Identify which cell holds the provided text, then report its (x, y) central coordinate. 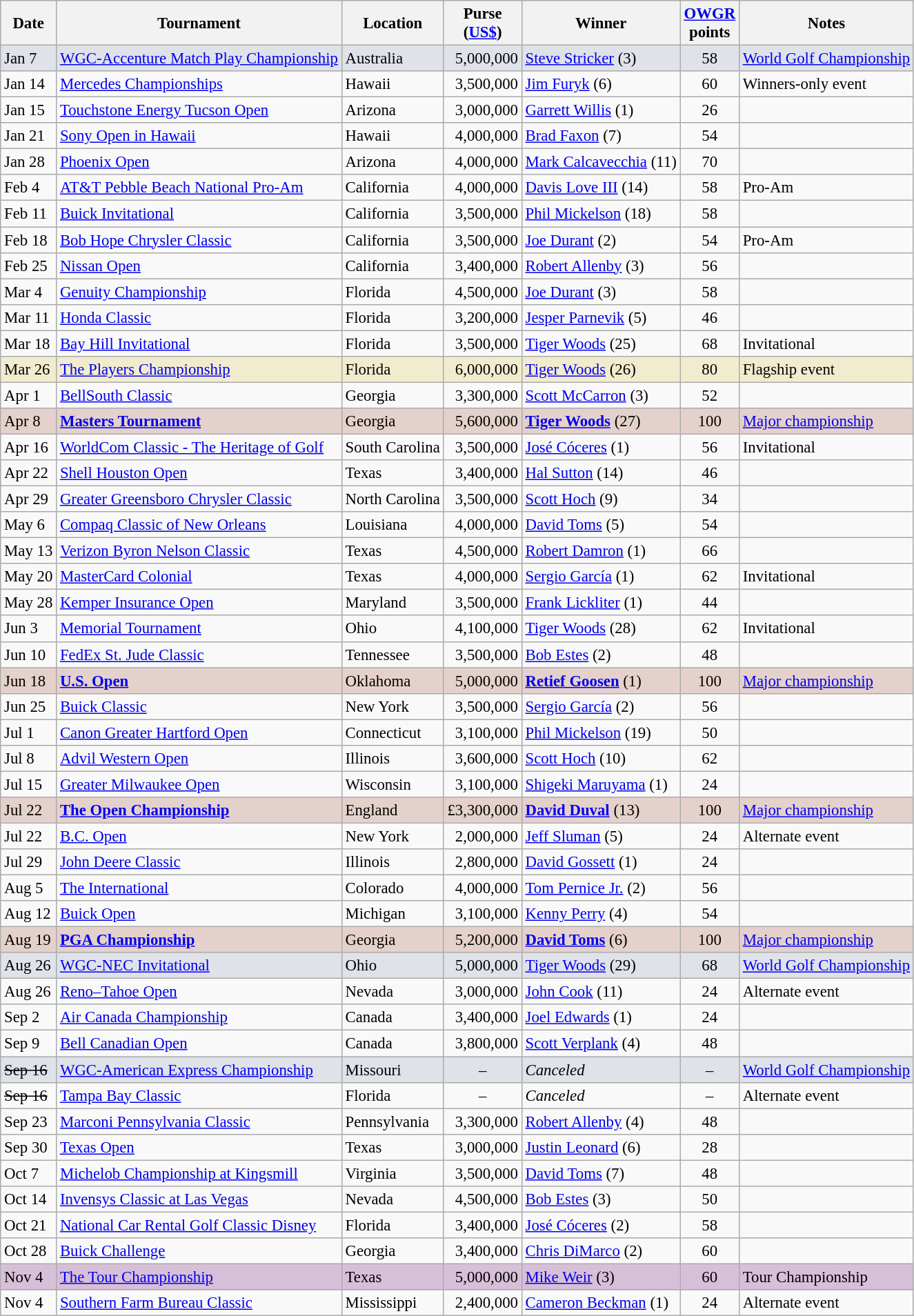
Jul 15 (29, 784)
Robert Allenby (4) (601, 1121)
Tour Championship (826, 1277)
Oct 28 (29, 1251)
Scott Hoch (10) (601, 759)
Texas Open (199, 1147)
AT&T Pebble Beach National Pro-Am (199, 188)
Jan 15 (29, 110)
Mar 4 (29, 292)
70 (709, 162)
Compaq Classic of New Orleans (199, 525)
66 (709, 551)
Jul 1 (29, 732)
David Gossett (1) (601, 862)
Notes (826, 23)
Nissan Open (199, 266)
Tampa Bay Classic (199, 1095)
Garrett Willis (1) (601, 110)
May 13 (29, 551)
Memorial Tournament (199, 629)
Mississippi (393, 1303)
WGC-Accenture Match Play Championship (199, 59)
Date (29, 23)
National Car Rental Golf Classic Disney (199, 1225)
Joe Durant (3) (601, 292)
Honda Classic (199, 317)
Bob Estes (2) (601, 655)
U.S. Open (199, 681)
Buick Invitational (199, 214)
Michelob Championship at Kingsmill (199, 1173)
Jun 18 (29, 681)
Mar 18 (29, 343)
£3,300,000 (483, 810)
Winners-only event (826, 84)
Jan 14 (29, 84)
Oct 7 (29, 1173)
Louisiana (393, 525)
Joel Edwards (1) (601, 1017)
BellSouth Classic (199, 395)
Jesper Parnevik (5) (601, 317)
Sep 23 (29, 1121)
Buick Open (199, 914)
OWGRpoints (709, 23)
Davis Love III (14) (601, 188)
Feb 25 (29, 266)
The Open Championship (199, 810)
80 (709, 370)
Jun 3 (29, 629)
Maryland (393, 603)
Greater Greensboro Chrysler Classic (199, 499)
Phil Mickelson (18) (601, 214)
Sony Open in Hawaii (199, 136)
Phil Mickelson (19) (601, 732)
5,600,000 (483, 421)
52 (709, 395)
South Carolina (393, 447)
The Players Championship (199, 370)
Tournament (199, 23)
Aug 12 (29, 914)
28 (709, 1147)
Justin Leonard (6) (601, 1147)
Invensys Classic at Las Vegas (199, 1199)
Bob Estes (3) (601, 1199)
Sep 2 (29, 1017)
Mar 26 (29, 370)
David Toms (7) (601, 1173)
José Cóceres (2) (601, 1225)
Scott Verplank (4) (601, 1044)
Purse(US$) (483, 23)
Bell Canadian Open (199, 1044)
Colorado (393, 888)
Feb 4 (29, 188)
6,000,000 (483, 370)
B.C. Open (199, 836)
44 (709, 603)
Chris DiMarco (2) (601, 1251)
John Cook (11) (601, 992)
Michigan (393, 914)
Buick Challenge (199, 1251)
Winner (601, 23)
Kemper Insurance Open (199, 603)
3,800,000 (483, 1044)
Mark Calcavecchia (11) (601, 162)
May 6 (29, 525)
The International (199, 888)
Jan 21 (29, 136)
Connecticut (393, 732)
Jun 10 (29, 655)
Sergio García (1) (601, 577)
Scott Hoch (9) (601, 499)
Sep 9 (29, 1044)
Tennessee (393, 655)
Tom Pernice Jr. (2) (601, 888)
Oklahoma (393, 681)
Australia (393, 59)
David Duval (13) (601, 810)
Phoenix Open (199, 162)
26 (709, 110)
Jeff Sluman (5) (601, 836)
Joe Durant (2) (601, 240)
North Carolina (393, 499)
Advil Western Open (199, 759)
Apr 22 (29, 473)
Bob Hope Chrysler Classic (199, 240)
4,100,000 (483, 629)
Oct 14 (29, 1199)
Missouri (393, 1070)
Tiger Woods (27) (601, 421)
Apr 29 (29, 499)
34 (709, 499)
Sergio García (2) (601, 706)
Reno–Tahoe Open (199, 992)
Mike Weir (3) (601, 1277)
Flagship event (826, 370)
Apr 8 (29, 421)
Shell Houston Open (199, 473)
Robert Damron (1) (601, 551)
The Tour Championship (199, 1277)
Tiger Woods (26) (601, 370)
Air Canada Championship (199, 1017)
Jul 8 (29, 759)
José Cóceres (1) (601, 447)
Buick Classic (199, 706)
Greater Milwaukee Open (199, 784)
WGC-NEC Invitational (199, 966)
Oct 21 (29, 1225)
5,200,000 (483, 940)
Hal Sutton (14) (601, 473)
Scott McCarron (3) (601, 395)
Apr 16 (29, 447)
England (393, 810)
Jan 28 (29, 162)
Location (393, 23)
David Toms (6) (601, 940)
Masters Tournament (199, 421)
Virginia (393, 1173)
WGC-American Express Championship (199, 1070)
Robert Allenby (3) (601, 266)
Retief Goosen (1) (601, 681)
Shigeki Maruyama (1) (601, 784)
May 20 (29, 577)
John Deere Classic (199, 862)
Tiger Woods (25) (601, 343)
Pennsylvania (393, 1121)
Kenny Perry (4) (601, 914)
May 28 (29, 603)
2,400,000 (483, 1303)
Aug 19 (29, 940)
PGA Championship (199, 940)
Marconi Pennsylvania Classic (199, 1121)
Feb 11 (29, 214)
MasterCard Colonial (199, 577)
Steve Stricker (3) (601, 59)
FedEx St. Jude Classic (199, 655)
Verizon Byron Nelson Classic (199, 551)
WorldCom Classic - The Heritage of Golf (199, 447)
Canon Greater Hartford Open (199, 732)
Mar 11 (29, 317)
Jul 29 (29, 862)
3,200,000 (483, 317)
Tiger Woods (28) (601, 629)
Bay Hill Invitational (199, 343)
2,800,000 (483, 862)
Apr 1 (29, 395)
Touchstone Energy Tucson Open (199, 110)
David Toms (5) (601, 525)
Jan 7 (29, 59)
Cameron Beckman (1) (601, 1303)
Brad Faxon (7) (601, 136)
3,600,000 (483, 759)
Jim Furyk (6) (601, 84)
Wisconsin (393, 784)
Southern Farm Bureau Classic (199, 1303)
Jun 25 (29, 706)
Mercedes Championships (199, 84)
Frank Lickliter (1) (601, 603)
Sep 30 (29, 1147)
2,000,000 (483, 836)
Feb 18 (29, 240)
Genuity Championship (199, 292)
Aug 5 (29, 888)
Tiger Woods (29) (601, 966)
